For the text-containing cell, return its midpoint in (X, Y) coordinate format. 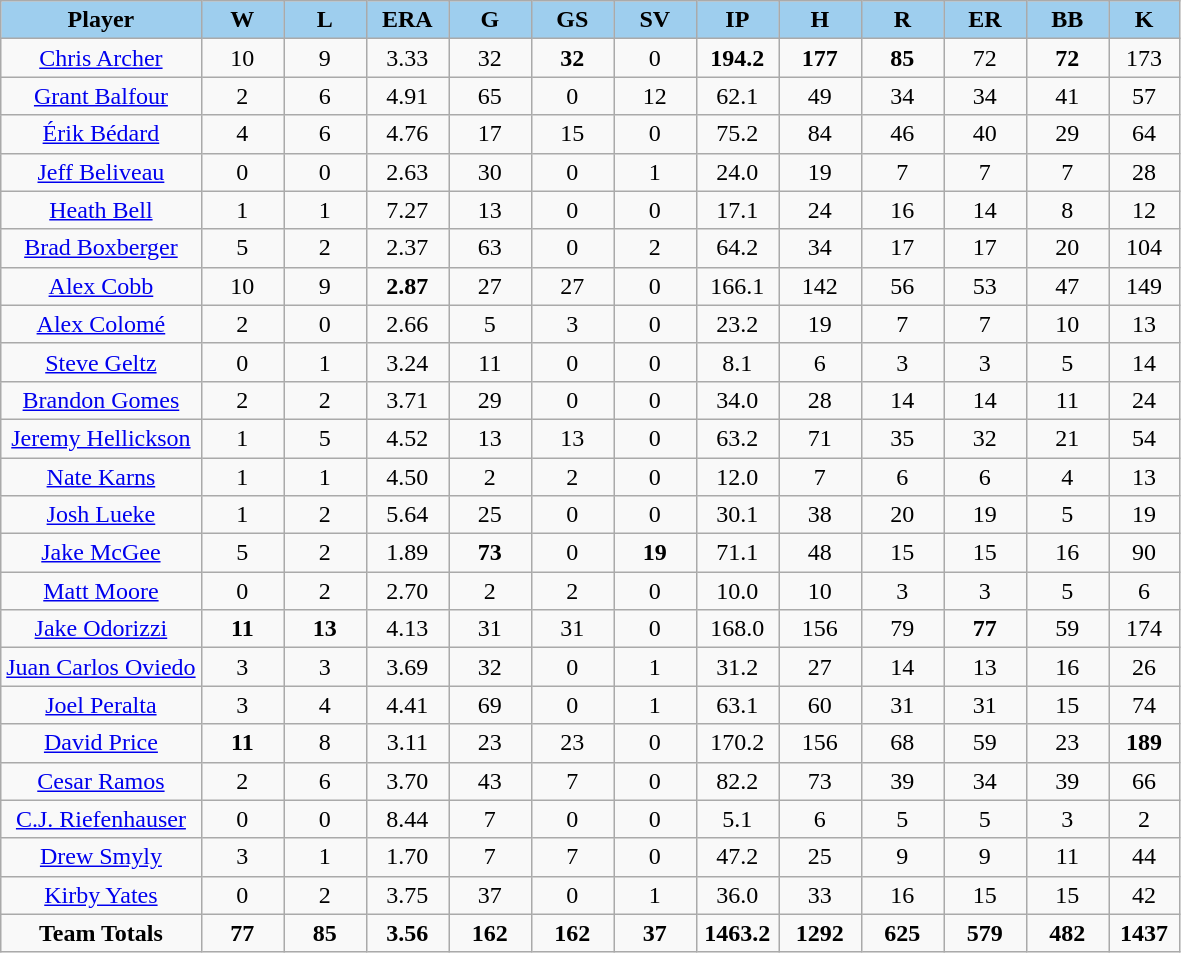
Player (101, 20)
Heath Bell (101, 210)
104 (1144, 248)
2.37 (407, 248)
79 (902, 629)
Juan Carlos Oviedo (101, 667)
63.1 (737, 705)
5.64 (407, 515)
17.1 (737, 210)
48 (820, 553)
David Price (101, 743)
Jake McGee (101, 553)
53 (985, 286)
Team Totals (101, 933)
3.75 (407, 895)
4.91 (407, 96)
41 (1067, 96)
579 (985, 933)
2.87 (407, 286)
1437 (1144, 933)
69 (490, 705)
H (820, 20)
3.24 (407, 362)
90 (1144, 553)
64.2 (737, 248)
65 (490, 96)
Alex Colomé (101, 324)
C.J. Riefenhauser (101, 819)
49 (820, 96)
Cesar Ramos (101, 781)
4.76 (407, 134)
3.70 (407, 781)
Kirby Yates (101, 895)
Chris Archer (101, 58)
57 (1144, 96)
Grant Balfour (101, 96)
Alex Cobb (101, 286)
SV (655, 20)
G (490, 20)
75.2 (737, 134)
10.0 (737, 591)
4.52 (407, 438)
38 (820, 515)
12.0 (737, 477)
7.27 (407, 210)
2.63 (407, 172)
4.13 (407, 629)
23.2 (737, 324)
35 (902, 438)
24.0 (737, 172)
Steve Geltz (101, 362)
63.2 (737, 438)
42 (1144, 895)
68 (902, 743)
K (1144, 20)
8.44 (407, 819)
Nate Karns (101, 477)
43 (490, 781)
54 (1144, 438)
1463.2 (737, 933)
2.70 (407, 591)
66 (1144, 781)
IP (737, 20)
GS (572, 20)
26 (1144, 667)
Brandon Gomes (101, 400)
60 (820, 705)
56 (902, 286)
189 (1144, 743)
482 (1067, 933)
3.69 (407, 667)
BB (1067, 20)
4.50 (407, 477)
5.1 (737, 819)
1.89 (407, 553)
177 (820, 58)
Érik Bédard (101, 134)
Brad Boxberger (101, 248)
ER (985, 20)
3.56 (407, 933)
168.0 (737, 629)
30 (490, 172)
84 (820, 134)
36.0 (737, 895)
W (242, 20)
625 (902, 933)
R (902, 20)
1.70 (407, 857)
31.2 (737, 667)
Joel Peralta (101, 705)
71 (820, 438)
71.1 (737, 553)
64 (1144, 134)
44 (1144, 857)
46 (902, 134)
Jeremy Hellickson (101, 438)
Drew Smyly (101, 857)
82.2 (737, 781)
8.1 (737, 362)
166.1 (737, 286)
194.2 (737, 58)
Josh Lueke (101, 515)
2.66 (407, 324)
3.33 (407, 58)
173 (1144, 58)
Matt Moore (101, 591)
170.2 (737, 743)
30.1 (737, 515)
Jake Odorizzi (101, 629)
62.1 (737, 96)
149 (1144, 286)
3.71 (407, 400)
47 (1067, 286)
ERA (407, 20)
21 (1067, 438)
63 (490, 248)
74 (1144, 705)
Jeff Beliveau (101, 172)
34.0 (737, 400)
40 (985, 134)
47.2 (737, 857)
33 (820, 895)
1292 (820, 933)
4.41 (407, 705)
174 (1144, 629)
142 (820, 286)
L (325, 20)
3.11 (407, 743)
